From the cell containing the given text, extract its center point as [x, y] coordinate. 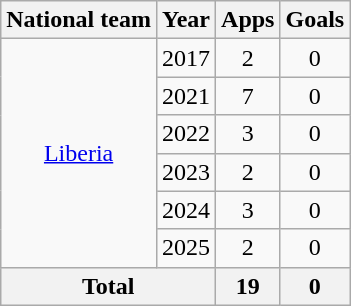
2017 [186, 58]
Total [108, 286]
Goals [315, 20]
2023 [186, 172]
Liberia [79, 153]
2021 [186, 96]
2022 [186, 134]
National team [79, 20]
7 [248, 96]
2024 [186, 210]
Apps [248, 20]
19 [248, 286]
2025 [186, 248]
Year [186, 20]
